Find where the given text appears and provide that cell's center as [X, Y] coordinate. 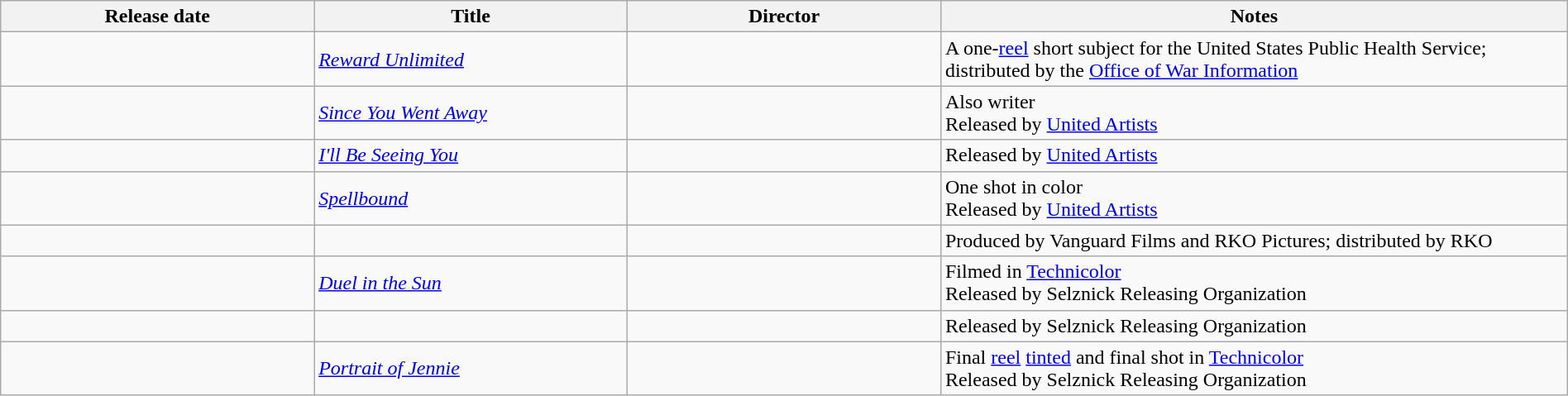
One shot in colorReleased by United Artists [1254, 198]
Release date [157, 17]
Duel in the Sun [471, 283]
Portrait of Jennie [471, 369]
Released by United Artists [1254, 155]
Produced by Vanguard Films and RKO Pictures; distributed by RKO [1254, 241]
Released by Selznick Releasing Organization [1254, 326]
Director [784, 17]
Since You Went Away [471, 112]
Filmed in TechnicolorReleased by Selznick Releasing Organization [1254, 283]
I'll Be Seeing You [471, 155]
Also writerReleased by United Artists [1254, 112]
Notes [1254, 17]
Reward Unlimited [471, 60]
Title [471, 17]
A one-reel short subject for the United States Public Health Service; distributed by the Office of War Information [1254, 60]
Final reel tinted and final shot in TechnicolorReleased by Selznick Releasing Organization [1254, 369]
Spellbound [471, 198]
